Provide the (x, y) coordinate of the cell's center where the given text is located.  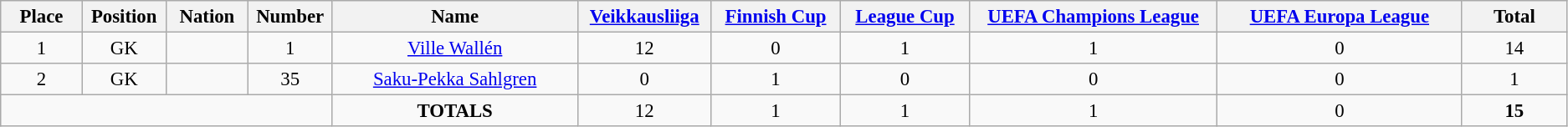
UEFA Champions League (1094, 17)
15 (1514, 111)
Name (455, 17)
UEFA Europa League (1339, 17)
2 (42, 79)
Place (42, 17)
Ville Wallén (455, 48)
TOTALS (455, 111)
League Cup (904, 17)
35 (290, 79)
Saku-Pekka Sahlgren (455, 79)
Total (1514, 17)
14 (1514, 48)
Veikkausliiga (644, 17)
Position (124, 17)
Number (290, 17)
Nation (208, 17)
Finnish Cup (776, 17)
